For the text-containing cell, return its midpoint in (X, Y) coordinate format. 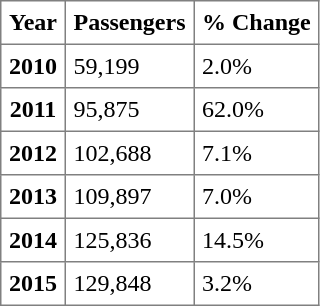
2011 (33, 110)
Year (33, 23)
2012 (33, 153)
7.1% (256, 153)
3.2% (256, 284)
7.0% (256, 197)
Passengers (129, 23)
2014 (33, 240)
2010 (33, 66)
2015 (33, 284)
14.5% (256, 240)
95,875 (129, 110)
102,688 (129, 153)
% Change (256, 23)
125,836 (129, 240)
59,199 (129, 66)
2013 (33, 197)
62.0% (256, 110)
2.0% (256, 66)
129,848 (129, 284)
109,897 (129, 197)
